Extract the [X, Y] coordinate from the center of the cell holding the provided text.  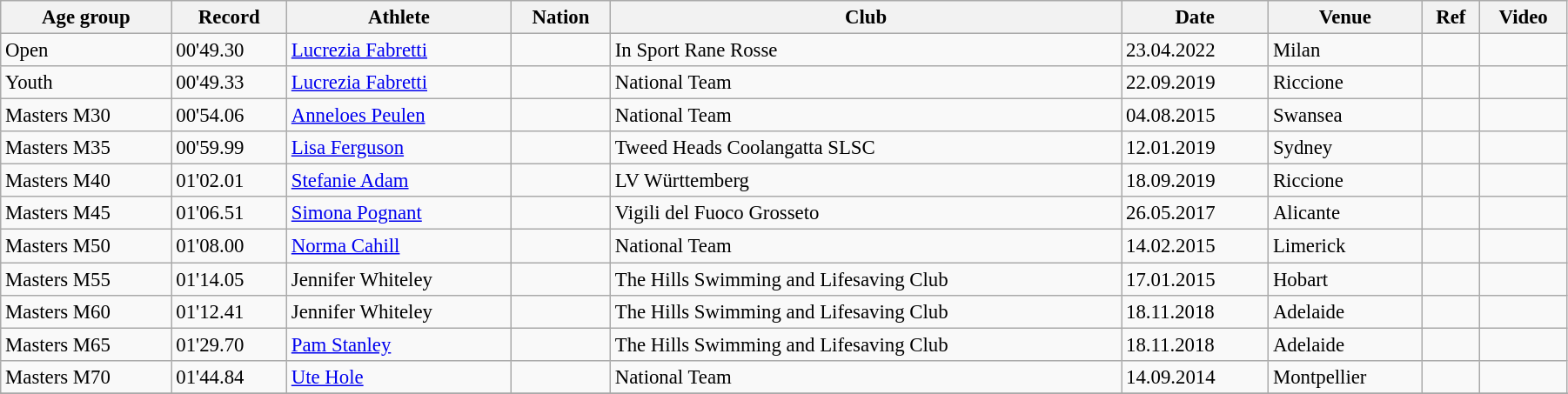
Age group [86, 17]
04.08.2015 [1196, 116]
In Sport Rane Rosse [865, 50]
Anneloes Peulen [399, 116]
Venue [1345, 17]
Date [1196, 17]
Montpellier [1345, 377]
Ref [1451, 17]
Hobart [1345, 279]
00'49.33 [229, 83]
Masters M50 [86, 246]
01'12.41 [229, 311]
Nation [560, 17]
00'49.30 [229, 50]
Alicante [1345, 213]
Sydney [1345, 148]
Masters M60 [86, 311]
Club [865, 17]
26.05.2017 [1196, 213]
LV Württemberg [865, 181]
14.09.2014 [1196, 377]
Pam Stanley [399, 344]
17.01.2015 [1196, 279]
Masters M40 [86, 181]
Masters M45 [86, 213]
Masters M70 [86, 377]
00'54.06 [229, 116]
Record [229, 17]
22.09.2019 [1196, 83]
23.04.2022 [1196, 50]
Masters M65 [86, 344]
01'14.05 [229, 279]
Masters M35 [86, 148]
01'29.70 [229, 344]
01'02.01 [229, 181]
01'06.51 [229, 213]
Masters M55 [86, 279]
Open [86, 50]
Athlete [399, 17]
12.01.2019 [1196, 148]
18.09.2019 [1196, 181]
Stefanie Adam [399, 181]
00'59.99 [229, 148]
Video [1524, 17]
Limerick [1345, 246]
Simona Pognant [399, 213]
Masters M30 [86, 116]
Norma Cahill [399, 246]
14.02.2015 [1196, 246]
01'08.00 [229, 246]
Tweed Heads Coolangatta SLSC [865, 148]
Lisa Ferguson [399, 148]
01'44.84 [229, 377]
Ute Hole [399, 377]
Youth [86, 83]
Swansea [1345, 116]
Milan [1345, 50]
Vigili del Fuoco Grosseto [865, 213]
